Find where the given text appears and provide that cell's center as (X, Y) coordinate. 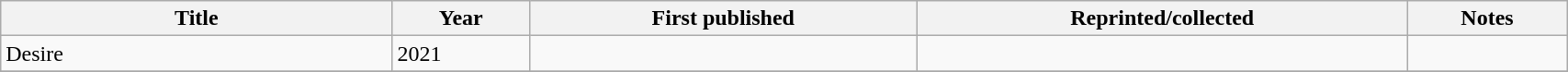
Year (461, 18)
Reprinted/collected (1162, 18)
2021 (461, 54)
Notes (1486, 18)
Desire (197, 54)
First published (724, 18)
Title (197, 18)
